Return [x, y] of the center of cell containing provided text 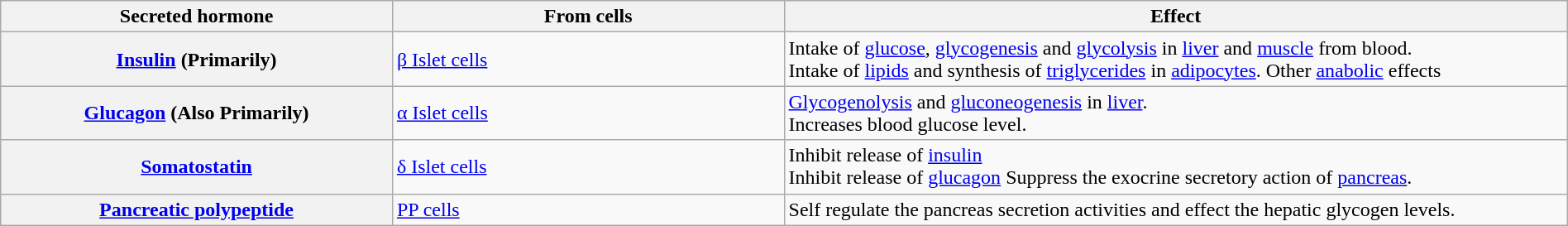
Glycogenolysis and gluconeogenesis in liver.Increases blood glucose level. [1176, 113]
Insulin (Primarily) [197, 60]
PP cells [588, 209]
Secreted hormone [197, 17]
Somatostatin [197, 167]
δ Islet cells [588, 167]
Glucagon (Also Primarily) [197, 113]
Inhibit release of insulinInhibit release of glucagon Suppress the exocrine secretory action of pancreas. [1176, 167]
Pancreatic polypeptide [197, 209]
From cells [588, 17]
α Islet cells [588, 113]
Effect [1176, 17]
Self regulate the pancreas secretion activities and effect the hepatic glycogen levels. [1176, 209]
β Islet cells [588, 60]
